Identify which cell holds the provided text, then report its (X, Y) central coordinate. 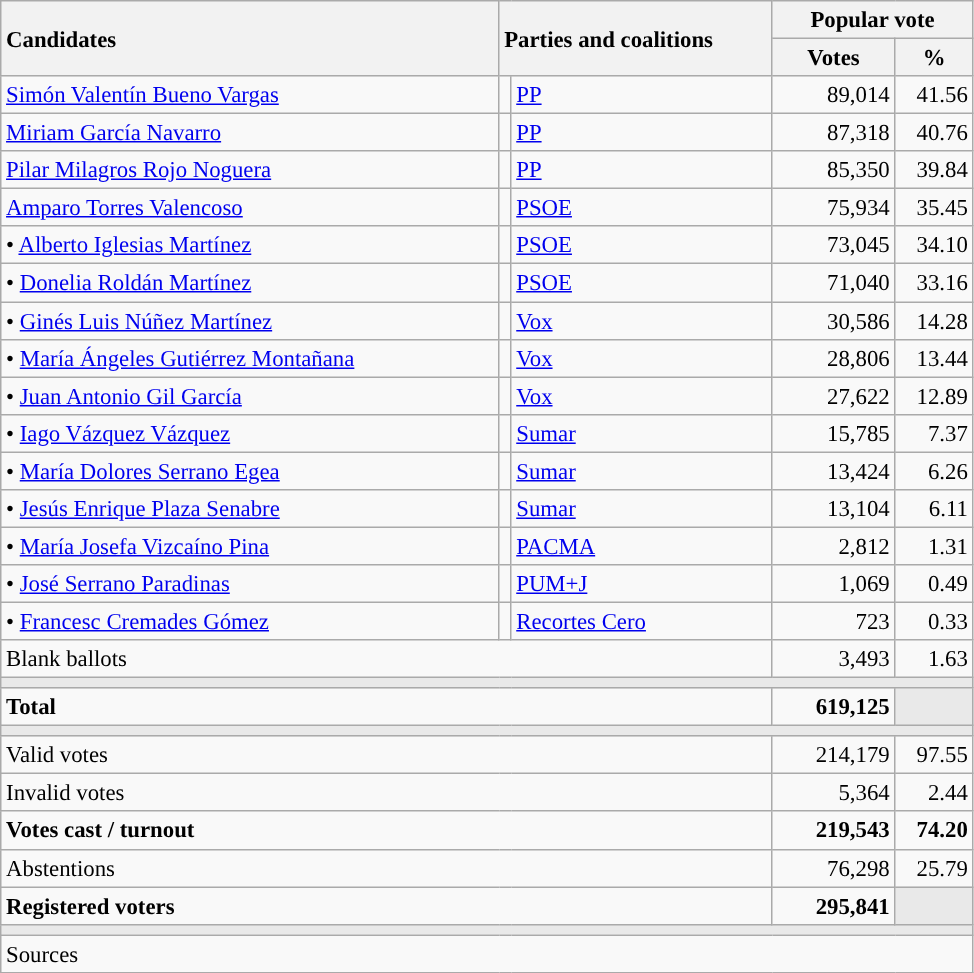
12.89 (934, 396)
97.55 (934, 755)
40.76 (934, 133)
13.44 (934, 358)
• Juan Antonio Gil García (250, 396)
Blank ballots (386, 659)
Registered voters (386, 906)
39.84 (934, 170)
34.10 (934, 245)
41.56 (934, 95)
• María Josefa Vizcaíno Pina (250, 546)
• Donelia Roldán Martínez (250, 283)
• Jesús Enrique Plaza Senabre (250, 509)
71,040 (834, 283)
73,045 (834, 245)
27,622 (834, 396)
• Alberto Iglesias Martínez (250, 245)
1.63 (934, 659)
33.16 (934, 283)
219,543 (834, 831)
7.37 (934, 433)
619,125 (834, 707)
3,493 (834, 659)
2.44 (934, 793)
1,069 (834, 584)
15,785 (834, 433)
6.26 (934, 471)
89,014 (834, 95)
87,318 (834, 133)
76,298 (834, 868)
Total (386, 707)
6.11 (934, 509)
• María Ángeles Gutiérrez Montañana (250, 358)
25.79 (934, 868)
30,586 (834, 321)
28,806 (834, 358)
Abstentions (386, 868)
Candidates (250, 38)
74.20 (934, 831)
% (934, 58)
Sources (487, 954)
• Francesc Cremades Gómez (250, 621)
14.28 (934, 321)
Valid votes (386, 755)
Invalid votes (386, 793)
Amparo Torres Valencoso (250, 208)
• Ginés Luis Núñez Martínez (250, 321)
295,841 (834, 906)
723 (834, 621)
Votes cast / turnout (386, 831)
• María Dolores Serrano Egea (250, 471)
0.33 (934, 621)
PUM+J (642, 584)
Simón Valentín Bueno Vargas (250, 95)
PACMA (642, 546)
214,179 (834, 755)
Popular vote (872, 20)
Parties and coalitions (636, 38)
0.49 (934, 584)
35.45 (934, 208)
Miriam García Navarro (250, 133)
2,812 (834, 546)
Recortes Cero (642, 621)
Votes (834, 58)
13,104 (834, 509)
75,934 (834, 208)
85,350 (834, 170)
13,424 (834, 471)
Pilar Milagros Rojo Noguera (250, 170)
• Iago Vázquez Vázquez (250, 433)
5,364 (834, 793)
• José Serrano Paradinas (250, 584)
1.31 (934, 546)
